Pinpoint the cell where the given text exists, returning its [x, y] midpoint coordinate. 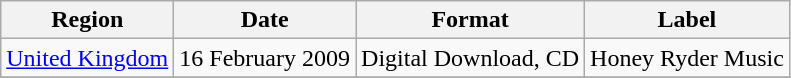
Format [470, 20]
16 February 2009 [265, 58]
Label [688, 20]
Honey Ryder Music [688, 58]
Digital Download, CD [470, 58]
United Kingdom [88, 58]
Date [265, 20]
Region [88, 20]
